Locate the cell with the specified text and output its [x, y] center coordinate. 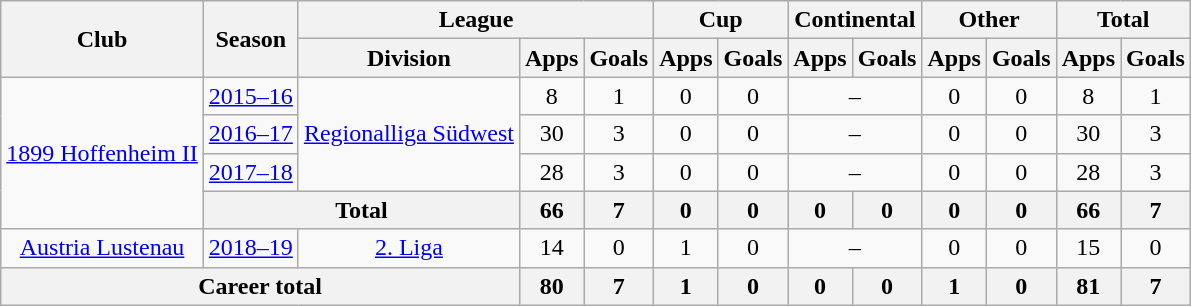
Career total [260, 286]
2016–17 [250, 134]
Season [250, 39]
Cup [721, 20]
14 [551, 248]
1899 Hoffenheim II [102, 153]
Club [102, 39]
2018–19 [250, 248]
2015–16 [250, 96]
League [476, 20]
Austria Lustenau [102, 248]
Regionalliga Südwest [408, 134]
2017–18 [250, 172]
15 [1088, 248]
Division [408, 58]
Continental [855, 20]
81 [1088, 286]
2. Liga [408, 248]
Other [989, 20]
80 [551, 286]
